Pinpoint the cell where the given text exists, returning its (x, y) midpoint coordinate. 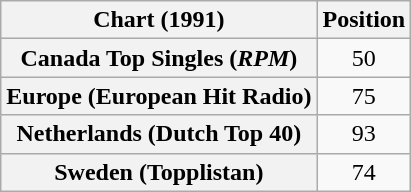
50 (364, 58)
Canada Top Singles (RPM) (159, 58)
Sweden (Topplistan) (159, 172)
93 (364, 134)
74 (364, 172)
Position (364, 20)
Netherlands (Dutch Top 40) (159, 134)
Europe (European Hit Radio) (159, 96)
75 (364, 96)
Chart (1991) (159, 20)
